Capture the cell that displays the provided text and extract its (X, Y) central coordinate. 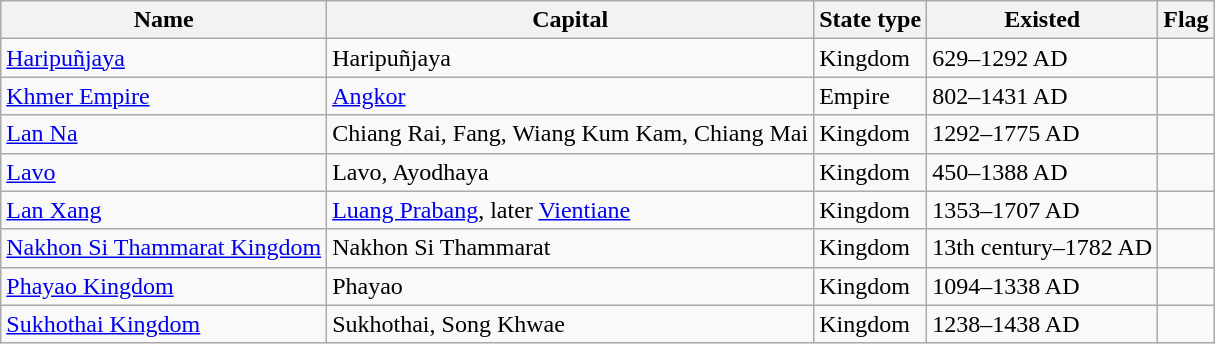
Angkor (570, 96)
1238–1438 AD (1042, 324)
Chiang Rai, Fang, Wiang Kum Kam, Chiang Mai (570, 134)
Luang Prabang, later Vientiane (570, 210)
State type (870, 20)
Lan Na (164, 134)
Flag (1186, 20)
Lavo (164, 172)
450–1388 AD (1042, 172)
Lavo, Ayodhaya (570, 172)
Existed (1042, 20)
Capital (570, 20)
629–1292 AD (1042, 58)
Sukhothai, Song Khwae (570, 324)
Phayao (570, 286)
13th century–1782 AD (1042, 248)
1094–1338 AD (1042, 286)
Phayao Kingdom (164, 286)
Nakhon Si Thammarat Kingdom (164, 248)
802–1431 AD (1042, 96)
Sukhothai Kingdom (164, 324)
Nakhon Si Thammarat (570, 248)
Khmer Empire (164, 96)
Empire (870, 96)
Name (164, 20)
1292–1775 AD (1042, 134)
1353–1707 AD (1042, 210)
Lan Xang (164, 210)
